For the text-containing cell, return its midpoint in (X, Y) coordinate format. 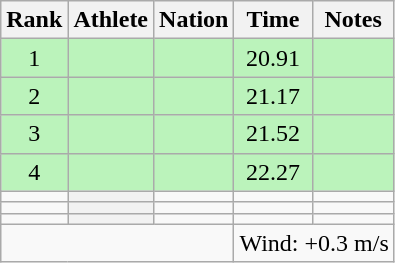
Nation (194, 20)
Athlete (111, 20)
22.27 (273, 172)
21.17 (273, 96)
Wind: +0.3 m/s (314, 243)
Notes (353, 20)
1 (34, 58)
Time (273, 20)
4 (34, 172)
3 (34, 134)
20.91 (273, 58)
2 (34, 96)
Rank (34, 20)
21.52 (273, 134)
